Locate the cell with the specified text and output its (X, Y) center coordinate. 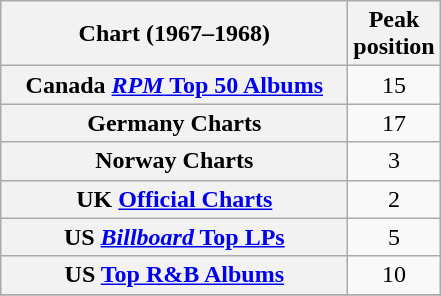
Germany Charts (174, 123)
5 (394, 237)
3 (394, 161)
UK Official Charts (174, 199)
Norway Charts (174, 161)
Chart (1967–1968) (174, 34)
Canada RPM Top 50 Albums (174, 85)
15 (394, 85)
US Billboard Top LPs (174, 237)
17 (394, 123)
US Top R&B Albums (174, 275)
2 (394, 199)
10 (394, 275)
Peakposition (394, 34)
